Return [X, Y] of the center of cell containing provided text 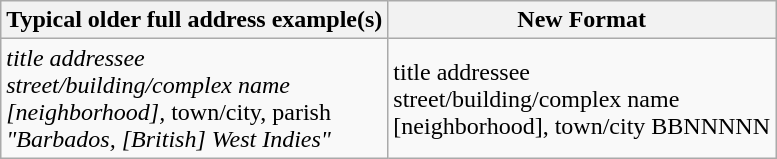
Typical older full address example(s) [194, 20]
title addresseestreet/building/complex name[neighborhood], town/city BBNNNNN [582, 98]
title addresseestreet/building/complex name[neighborhood], town/city, parish"Barbados, [British] West Indies" [194, 98]
New Format [582, 20]
